Search for the cell housing the specified text and yield its (x, y) center coordinate. 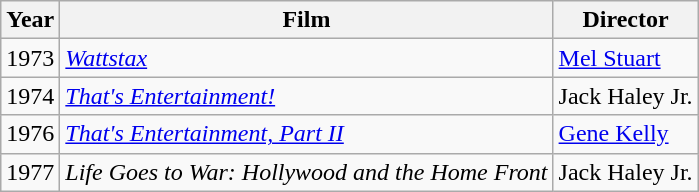
Director (626, 20)
Year (30, 20)
1976 (30, 134)
1973 (30, 58)
1974 (30, 96)
That's Entertainment, Part II (306, 134)
Mel Stuart (626, 58)
Film (306, 20)
Gene Kelly (626, 134)
1977 (30, 172)
That's Entertainment! (306, 96)
Wattstax (306, 58)
Life Goes to War: Hollywood and the Home Front (306, 172)
